Return the [X, Y] coordinate for the center point of the cell that contains the specified text.  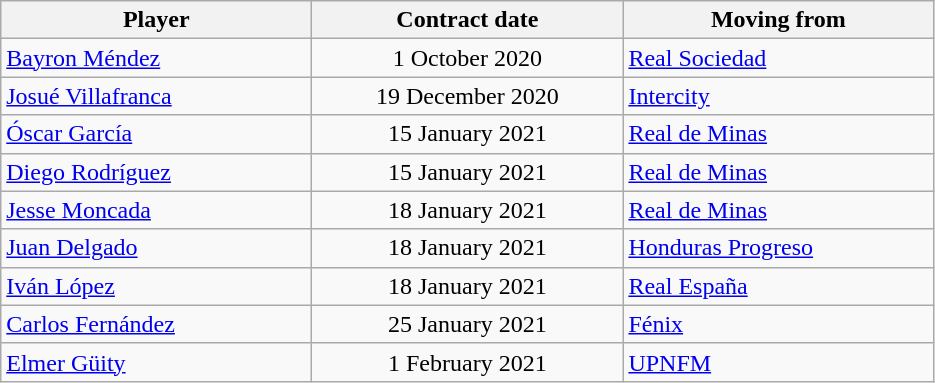
Player [156, 20]
Jesse Moncada [156, 210]
Juan Delgado [156, 248]
Diego Rodríguez [156, 172]
Bayron Méndez [156, 58]
25 January 2021 [468, 324]
Óscar García [156, 134]
Contract date [468, 20]
Honduras Progreso [778, 248]
Josué Villafranca [156, 96]
Fénix [778, 324]
Carlos Fernández [156, 324]
Elmer Güity [156, 362]
1 February 2021 [468, 362]
Iván López [156, 286]
Real Sociedad [778, 58]
Moving from [778, 20]
1 October 2020 [468, 58]
UPNFM [778, 362]
Intercity [778, 96]
19 December 2020 [468, 96]
Real España [778, 286]
